Capture the cell that displays the provided text and extract its (X, Y) central coordinate. 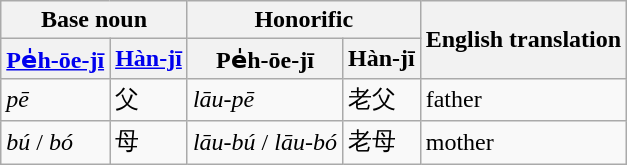
母 (149, 142)
老母 (381, 142)
Honorific (304, 20)
lāu-bú / lāu-bó (264, 142)
父 (149, 100)
pē (56, 100)
bú / bó (56, 142)
老父 (381, 100)
father (523, 100)
mother (523, 142)
lāu-pē (264, 100)
English translation (523, 40)
Base noun (94, 20)
